Scan for the cell matching the given text and deliver its (x, y) coordinate at center. 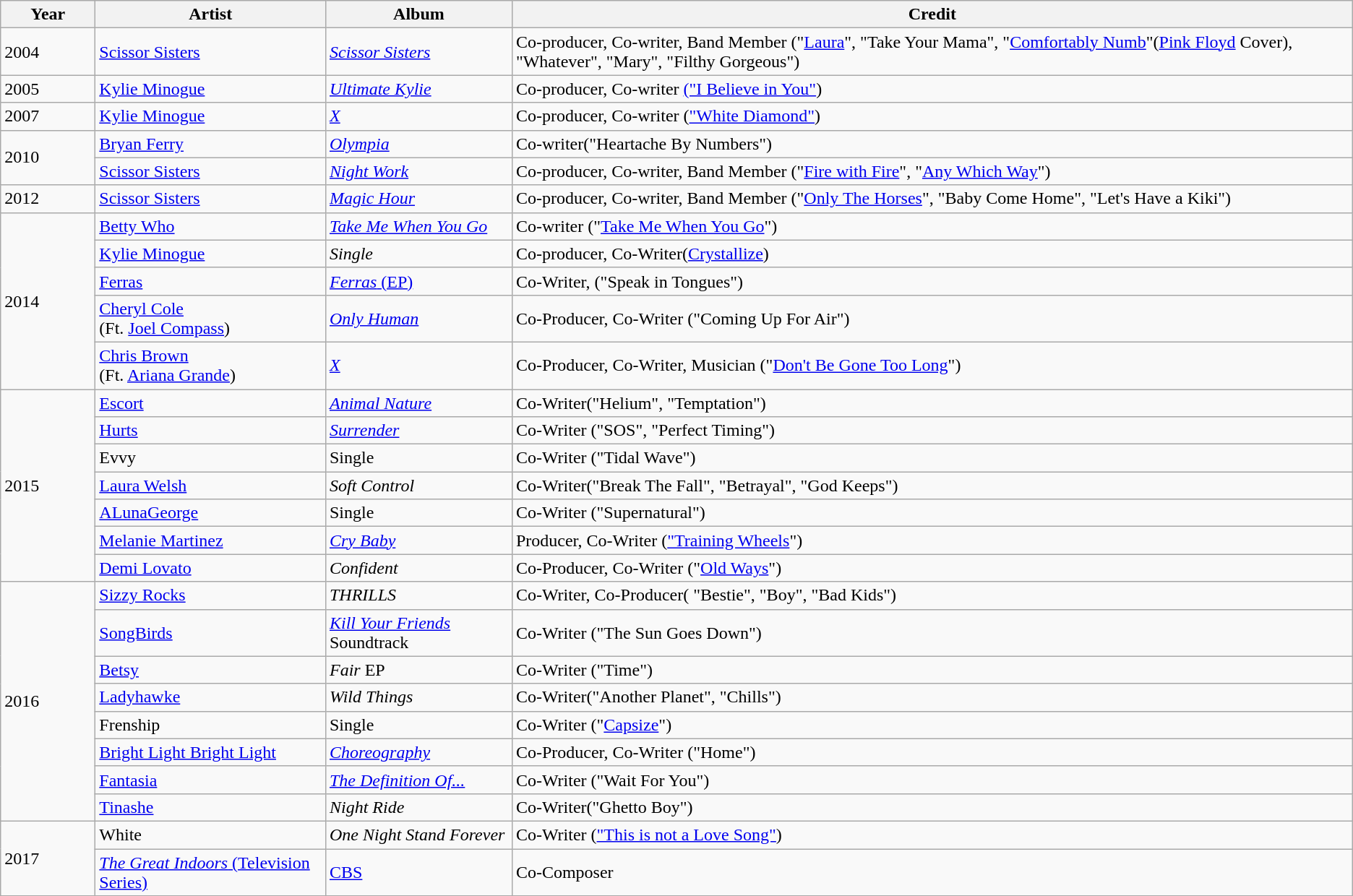
Co-Writer ("Wait For You") (932, 780)
Hurts (211, 431)
Ladyhawke (211, 697)
Co-Writer, Co-Producer( "Bestie", "Boy", "Bad Kids") (932, 595)
Animal Nature (418, 402)
Co-Writer("Helium", "Temptation") (932, 402)
Co-Writer("Break The Fall", "Betrayal", "God Keeps") (932, 486)
Only Human (418, 318)
The Definition Of... (418, 780)
Co-Writer ("Tidal Wave") (932, 458)
Surrender (418, 431)
Fair EP (418, 670)
Bryan Ferry (211, 144)
Demi Lovato (211, 568)
Olympia (418, 144)
Night Work (418, 171)
THRILLS (418, 595)
Co-producer, Co-Writer(Crystallize) (932, 254)
Co-Producer, Co-Writer, Musician ("Don't Be Gone Too Long") (932, 366)
Betsy (211, 670)
Magic Hour (418, 199)
Take Me When You Go (418, 226)
Tinashe (211, 807)
Bright Light Bright Light (211, 752)
2012 (48, 199)
Laura Welsh (211, 486)
Co-Writer("Ghetto Boy") (932, 807)
Ferras (211, 281)
Frenship (211, 725)
Co-producer, Co-writer, Band Member ("Only The Horses", "Baby Come Home", "Let's Have a Kiki") (932, 199)
Co-writer("Heartache By Numbers") (932, 144)
Co-producer, Co-writer ("White Diamond") (932, 116)
White (211, 835)
2017 (48, 858)
2014 (48, 301)
Betty Who (211, 226)
Sizzy Rocks (211, 595)
Ultimate Kylie (418, 89)
Soft Control (418, 486)
2010 (48, 158)
Co-Writer("Another Planet", "Chills") (932, 697)
Night Ride (418, 807)
SongBirds (211, 633)
2015 (48, 485)
Co-Writer ("SOS", "Perfect Timing") (932, 431)
Co-producer, Co-writer, Band Member ("Fire with Fire", "Any Which Way") (932, 171)
Choreography (418, 752)
Ferras (EP) (418, 281)
Co-producer, Co-writer ("I Believe in You") (932, 89)
Producer, Co-Writer ("Training Wheels") (932, 540)
Co-Writer ("Supernatural") (932, 513)
Melanie Martinez (211, 540)
ALunaGeorge (211, 513)
Co-Writer ("This is not a Love Song") (932, 835)
Co-Composer (932, 871)
Confident (418, 568)
2005 (48, 89)
Wild Things (418, 697)
Co-producer, Co-writer, Band Member ("Laura", "Take Your Mama", "Comfortably Numb"(Pink Floyd Cover), "Whatever", "Mary", "Filthy Gorgeous") (932, 52)
Album (418, 14)
2016 (48, 702)
Credit (932, 14)
Co-Writer ("The Sun Goes Down") (932, 633)
Artist (211, 14)
CBS (418, 871)
Co-Writer ("Capsize") (932, 725)
One Night Stand Forever (418, 835)
Chris Brown(Ft. Ariana Grande) (211, 366)
Kill Your Friends Soundtrack (418, 633)
Escort (211, 402)
Fantasia (211, 780)
2007 (48, 116)
Cheryl Cole(Ft. Joel Compass) (211, 318)
Co-Producer, Co-Writer ("Home") (932, 752)
The Great Indoors (Television Series) (211, 871)
Year (48, 14)
2004 (48, 52)
Cry Baby (418, 540)
Co-writer ("Take Me When You Go") (932, 226)
Co-Producer, Co-Writer ("Coming Up For Air") (932, 318)
Evvy (211, 458)
Co-Writer ("Time") (932, 670)
Co-Producer, Co-Writer ("Old Ways") (932, 568)
Co-Writer, ("Speak in Tongues") (932, 281)
